Return the (x, y) coordinate for the center point of the cell that contains the specified text.  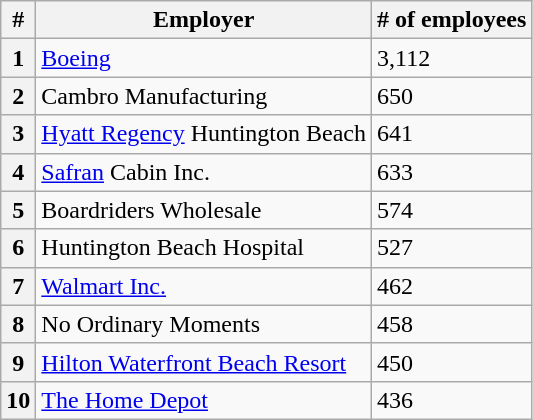
450 (451, 362)
The Home Depot (204, 400)
Employer (204, 20)
9 (18, 362)
3,112 (451, 58)
5 (18, 210)
3 (18, 134)
Safran Cabin Inc. (204, 172)
# (18, 20)
633 (451, 172)
436 (451, 400)
10 (18, 400)
Walmart Inc. (204, 286)
7 (18, 286)
641 (451, 134)
Huntington Beach Hospital (204, 248)
462 (451, 286)
Boeing (204, 58)
650 (451, 96)
# of employees (451, 20)
No Ordinary Moments (204, 324)
1 (18, 58)
527 (451, 248)
4 (18, 172)
Cambro Manufacturing (204, 96)
8 (18, 324)
Hyatt Regency Huntington Beach (204, 134)
Boardriders Wholesale (204, 210)
574 (451, 210)
6 (18, 248)
Hilton Waterfront Beach Resort (204, 362)
2 (18, 96)
458 (451, 324)
